Detect which cell encompasses the target text, then output its [x, y] center coordinate. 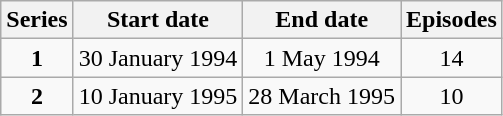
Series [37, 20]
10 January 1995 [158, 96]
1 May 1994 [322, 58]
30 January 1994 [158, 58]
28 March 1995 [322, 96]
End date [322, 20]
1 [37, 58]
14 [452, 58]
Episodes [452, 20]
2 [37, 96]
10 [452, 96]
Start date [158, 20]
